Determine the [x, y] coordinate at the center of the cell enclosing the given text.  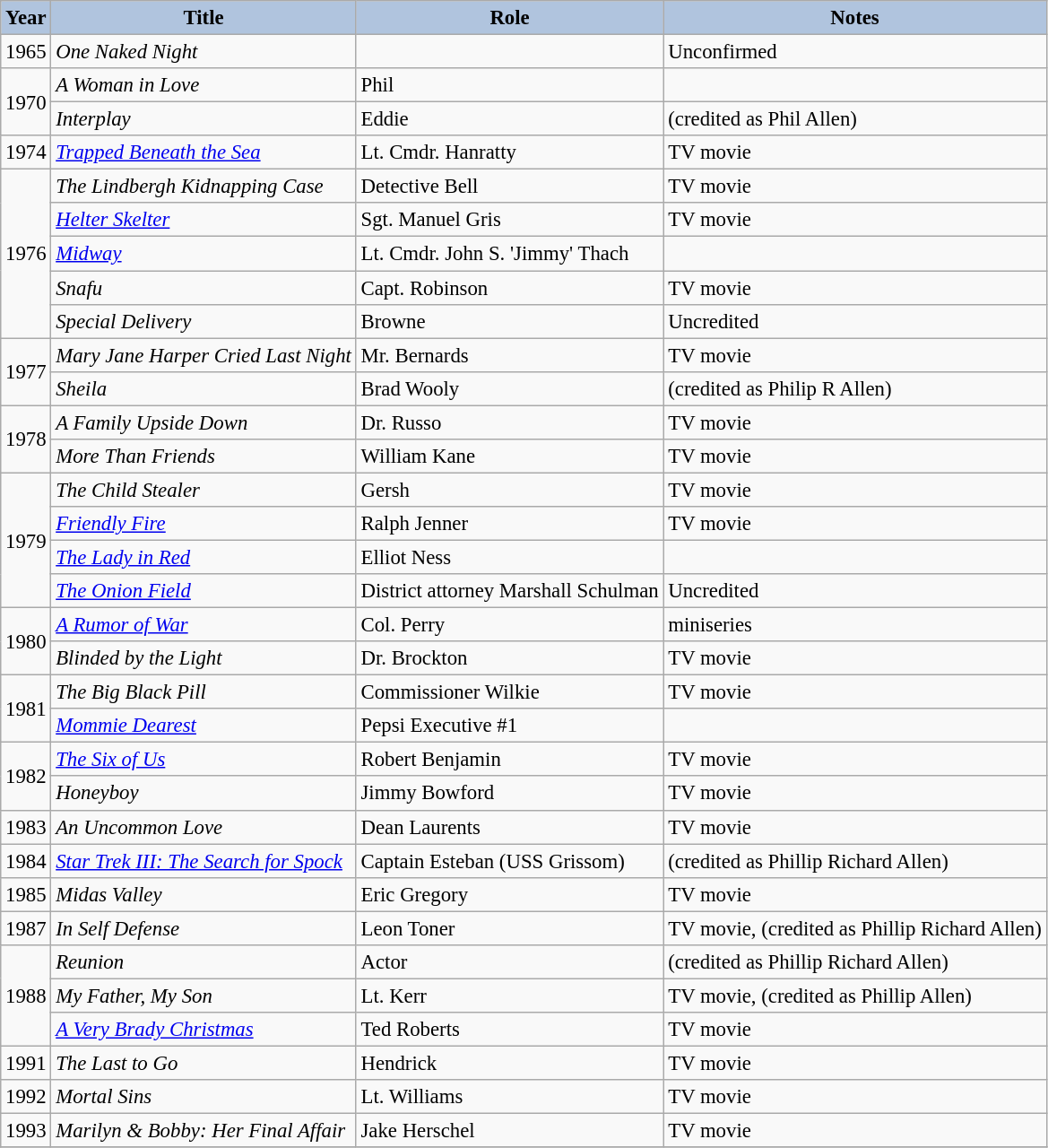
1965 [26, 52]
A Rumor of War [204, 625]
1991 [26, 1063]
Gersh [509, 490]
1985 [26, 894]
Snafu [204, 288]
(credited as Philip R Allen) [855, 388]
Role [509, 18]
The Onion Field [204, 591]
TV movie, (credited as Phillip Richard Allen) [855, 928]
William Kane [509, 457]
In Self Defense [204, 928]
Elliot Ness [509, 557]
Ted Roberts [509, 1030]
Marilyn & Bobby: Her Final Affair [204, 1131]
Leon Toner [509, 928]
Dr. Russo [509, 422]
My Father, My Son [204, 996]
Lt. Cmdr. Hanratty [509, 152]
1981 [26, 709]
A Woman in Love [204, 85]
Lt. Cmdr. John S. 'Jimmy' Thach [509, 254]
Sgt. Manuel Gris [509, 220]
The Child Stealer [204, 490]
1984 [26, 861]
Browne [509, 321]
1983 [26, 827]
Notes [855, 18]
Year [26, 18]
1980 [26, 642]
1987 [26, 928]
Detective Bell [509, 187]
Col. Perry [509, 625]
Helter Skelter [204, 220]
Dr. Brockton [509, 658]
1982 [26, 777]
miniseries [855, 625]
Honeyboy [204, 794]
Captain Esteban (USS Grissom) [509, 861]
The Lindbergh Kidnapping Case [204, 187]
Phil [509, 85]
(credited as Phil Allen) [855, 119]
An Uncommon Love [204, 827]
The Lady in Red [204, 557]
One Naked Night [204, 52]
More Than Friends [204, 457]
Eddie [509, 119]
1974 [26, 152]
Pepsi Executive #1 [509, 726]
1988 [26, 996]
A Family Upside Down [204, 422]
Sheila [204, 388]
Ralph Jenner [509, 524]
Mortal Sins [204, 1097]
Capt. Robinson [509, 288]
Dean Laurents [509, 827]
Robert Benjamin [509, 760]
Friendly Fire [204, 524]
1970 [26, 102]
1979 [26, 540]
The Last to Go [204, 1063]
1978 [26, 439]
A Very Brady Christmas [204, 1030]
Mommie Dearest [204, 726]
Unconfirmed [855, 52]
Interplay [204, 119]
Brad Wooly [509, 388]
Lt. Kerr [509, 996]
Eric Gregory [509, 894]
The Big Black Pill [204, 692]
Lt. Williams [509, 1097]
Blinded by the Light [204, 658]
District attorney Marshall Schulman [509, 591]
Jimmy Bowford [509, 794]
Title [204, 18]
1976 [26, 254]
Commissioner Wilkie [509, 692]
Midway [204, 254]
Trapped Beneath the Sea [204, 152]
1993 [26, 1131]
The Six of Us [204, 760]
1992 [26, 1097]
Actor [509, 962]
Mary Jane Harper Cried Last Night [204, 355]
Mr. Bernards [509, 355]
1977 [26, 371]
Jake Herschel [509, 1131]
Reunion [204, 962]
Midas Valley [204, 894]
TV movie, (credited as Phillip Allen) [855, 996]
Special Delivery [204, 321]
Star Trek III: The Search for Spock [204, 861]
Hendrick [509, 1063]
